Pinpoint the cell where the given text exists, returning its [x, y] midpoint coordinate. 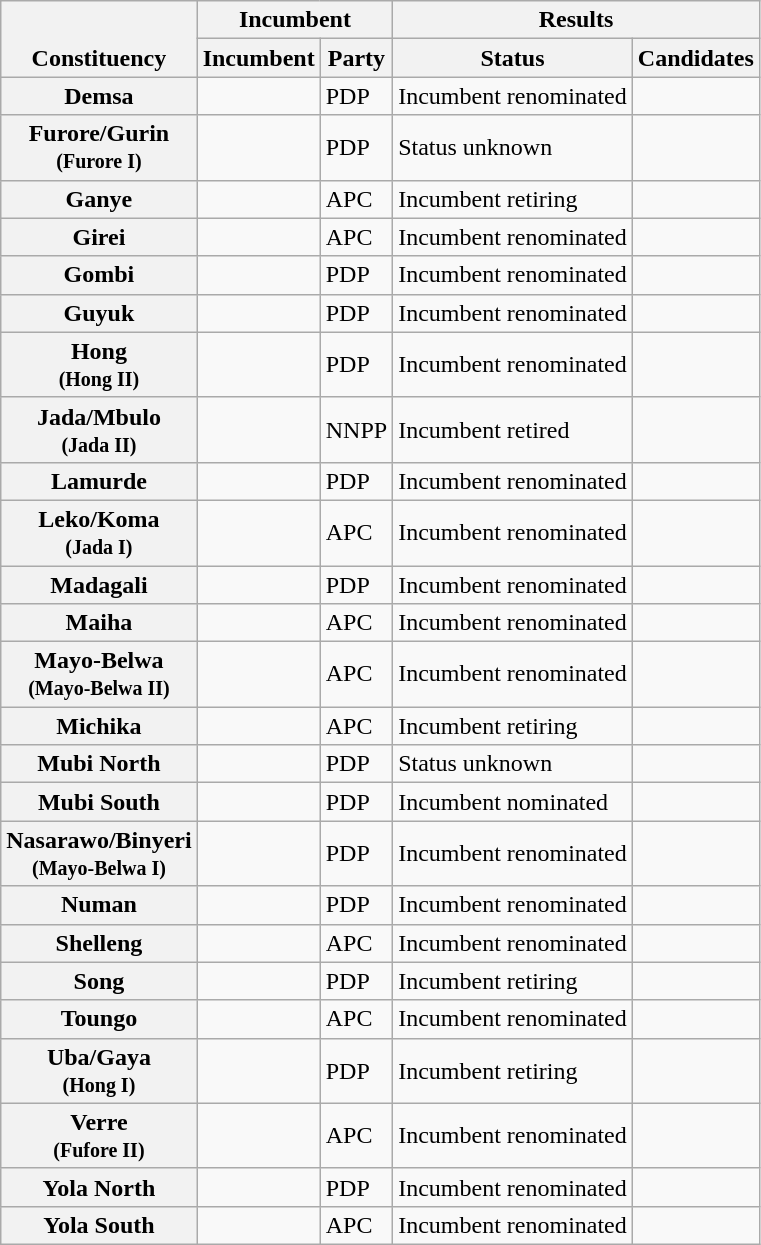
Verre(Fufore II) [99, 1136]
Incumbent nominated [513, 802]
Ganye [99, 199]
Mubi South [99, 802]
Gombi [99, 275]
Mubi North [99, 764]
Toungo [99, 1019]
Party [356, 58]
Nasarawo/Binyeri(Mayo-Belwa I) [99, 854]
Status [513, 58]
Michika [99, 726]
Jada/Mbulo(Jada II) [99, 430]
Song [99, 981]
Yola North [99, 1187]
Maiha [99, 623]
Uba/Gaya(Hong I) [99, 1070]
Shelleng [99, 943]
Results [576, 20]
Constituency [99, 39]
Lamurde [99, 481]
Hong(Hong II) [99, 364]
Girei [99, 237]
Leko/Koma(Jada I) [99, 532]
Numan [99, 905]
NNPP [356, 430]
Guyuk [99, 313]
Candidates [696, 58]
Demsa [99, 96]
Madagali [99, 585]
Mayo-Belwa(Mayo-Belwa II) [99, 674]
Incumbent retired [513, 430]
Furore/Gurin(Furore I) [99, 148]
Yola South [99, 1225]
